Output the [x, y] coordinate of the center of the cell containing the given text.  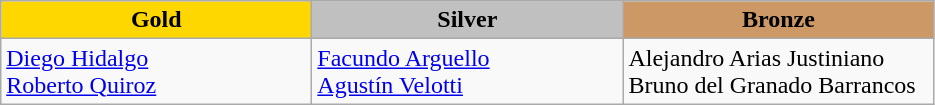
Bronze [778, 20]
Gold [156, 20]
Diego HidalgoRoberto Quiroz [156, 72]
Facundo ArguelloAgustín Velotti [468, 72]
Alejandro Arias JustinianoBruno del Granado Barrancos [778, 72]
Silver [468, 20]
